Search for the cell housing the specified text and yield its (x, y) center coordinate. 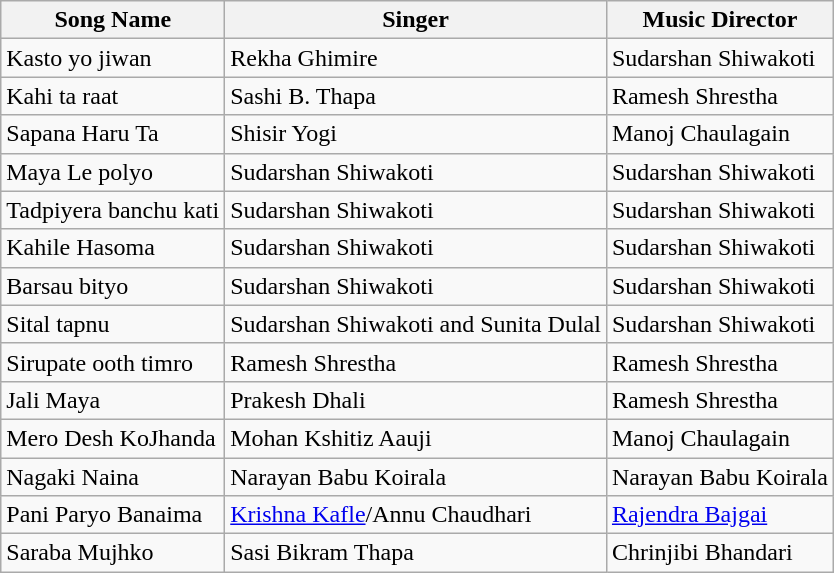
Rajendra Bajgai (720, 515)
Mero Desh KoJhanda (113, 438)
Sudarshan Shiwakoti and Sunita Dulal (416, 324)
Barsau bityo (113, 286)
Mohan Kshitiz Aauji (416, 438)
Chrinjibi Bhandari (720, 553)
Maya Le polyo (113, 172)
Sasi Bikram Thapa (416, 553)
Nagaki Naina (113, 477)
Prakesh Dhali (416, 400)
Singer (416, 20)
Kahile Hasoma (113, 248)
Sirupate ooth timro (113, 362)
Music Director (720, 20)
Krishna Kafle/Annu Chaudhari (416, 515)
Sapana Haru Ta (113, 134)
Rekha Ghimire (416, 58)
Kasto yo jiwan (113, 58)
Sashi B. Thapa (416, 96)
Saraba Mujhko (113, 553)
Tadpiyera banchu kati (113, 210)
Jali Maya (113, 400)
Song Name (113, 20)
Kahi ta raat (113, 96)
Sital tapnu (113, 324)
Shisir Yogi (416, 134)
Pani Paryo Banaima (113, 515)
